Extract the (X, Y) coordinate from the center of the cell holding the provided text.  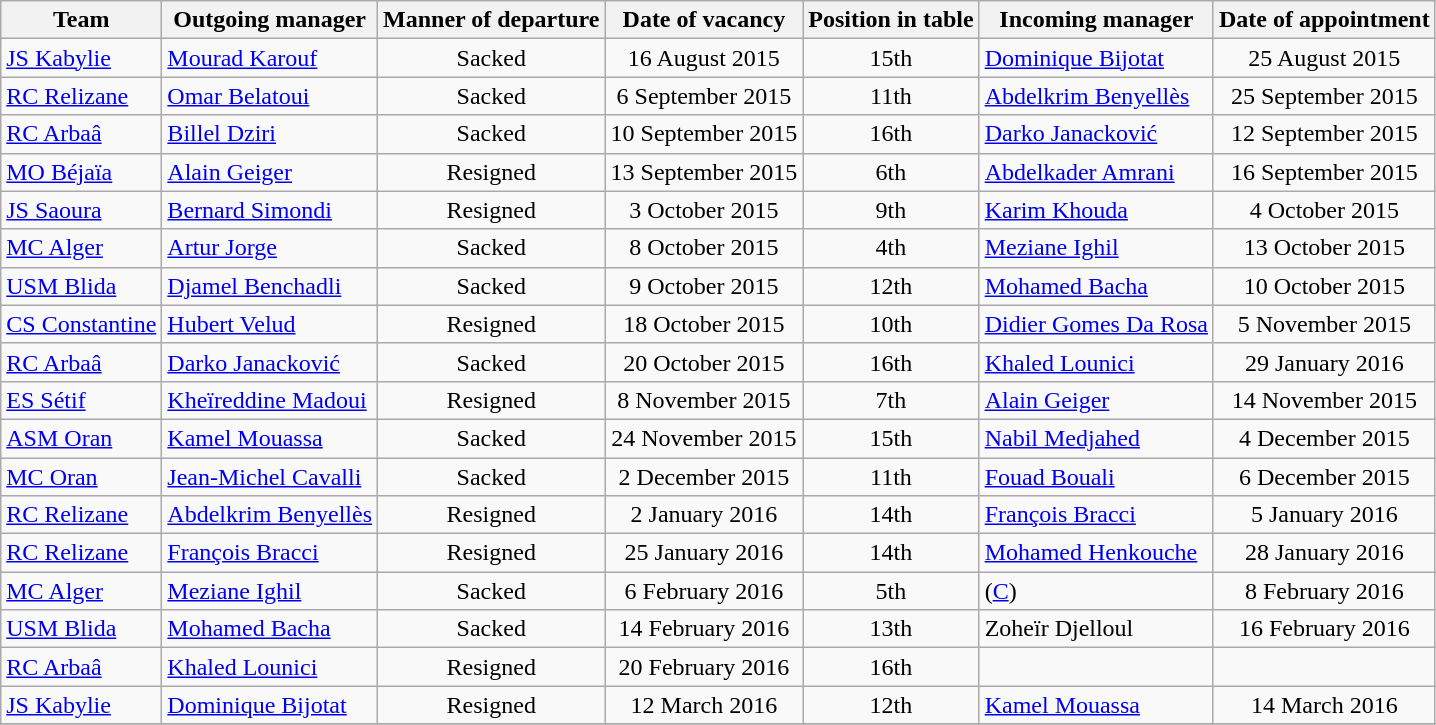
25 August 2015 (1324, 58)
9 October 2015 (704, 286)
29 January 2016 (1324, 362)
Jean-Michel Cavalli (270, 477)
(C) (1096, 591)
2 January 2016 (704, 515)
Mourad Karouf (270, 58)
ES Sétif (82, 400)
Manner of departure (492, 20)
Omar Belatoui (270, 96)
Karim Khouda (1096, 210)
8 October 2015 (704, 248)
14 November 2015 (1324, 400)
5th (891, 591)
14 March 2016 (1324, 705)
Date of vacancy (704, 20)
10 October 2015 (1324, 286)
Position in table (891, 20)
28 January 2016 (1324, 553)
6th (891, 172)
4 October 2015 (1324, 210)
Outgoing manager (270, 20)
JS Saoura (82, 210)
8 November 2015 (704, 400)
13th (891, 629)
5 January 2016 (1324, 515)
6 September 2015 (704, 96)
3 October 2015 (704, 210)
10 September 2015 (704, 134)
25 January 2016 (704, 553)
6 February 2016 (704, 591)
16 August 2015 (704, 58)
7th (891, 400)
Abdelkader Amrani (1096, 172)
5 November 2015 (1324, 324)
25 September 2015 (1324, 96)
16 February 2016 (1324, 629)
ASM Oran (82, 438)
12 March 2016 (704, 705)
Bernard Simondi (270, 210)
20 October 2015 (704, 362)
Date of appointment (1324, 20)
CS Constantine (82, 324)
Djamel Benchadli (270, 286)
16 September 2015 (1324, 172)
18 October 2015 (704, 324)
Artur Jorge (270, 248)
13 October 2015 (1324, 248)
Team (82, 20)
12 September 2015 (1324, 134)
Billel Dziri (270, 134)
Didier Gomes Da Rosa (1096, 324)
24 November 2015 (704, 438)
10th (891, 324)
4th (891, 248)
2 December 2015 (704, 477)
14 February 2016 (704, 629)
13 September 2015 (704, 172)
4 December 2015 (1324, 438)
Nabil Medjahed (1096, 438)
MO Béjaïa (82, 172)
Incoming manager (1096, 20)
6 December 2015 (1324, 477)
MC Oran (82, 477)
Mohamed Henkouche (1096, 553)
Fouad Bouali (1096, 477)
Zoheïr Djelloul (1096, 629)
Kheïreddine Madoui (270, 400)
20 February 2016 (704, 667)
8 February 2016 (1324, 591)
9th (891, 210)
Hubert Velud (270, 324)
